Scan for the cell matching the given text and deliver its [x, y] coordinate at center. 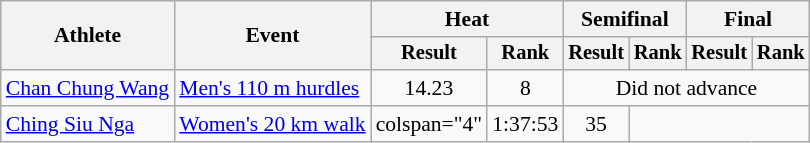
Men's 110 m hurdles [272, 88]
Women's 20 km walk [272, 124]
Did not advance [686, 88]
14.23 [430, 88]
Event [272, 36]
1:37:53 [525, 124]
Chan Chung Wang [88, 88]
35 [596, 124]
Final [748, 19]
Athlete [88, 36]
Semifinal [624, 19]
colspan="4" [430, 124]
8 [525, 88]
Ching Siu Nga [88, 124]
Heat [468, 19]
